Search for the cell housing the specified text and yield its [x, y] center coordinate. 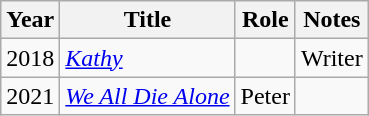
Year [30, 20]
Title [148, 20]
2021 [30, 96]
Notes [332, 20]
Role [265, 20]
2018 [30, 58]
Peter [265, 96]
Kathy [148, 58]
Writer [332, 58]
We All Die Alone [148, 96]
